Return the [X, Y] coordinate for the center point of the cell that contains the specified text.  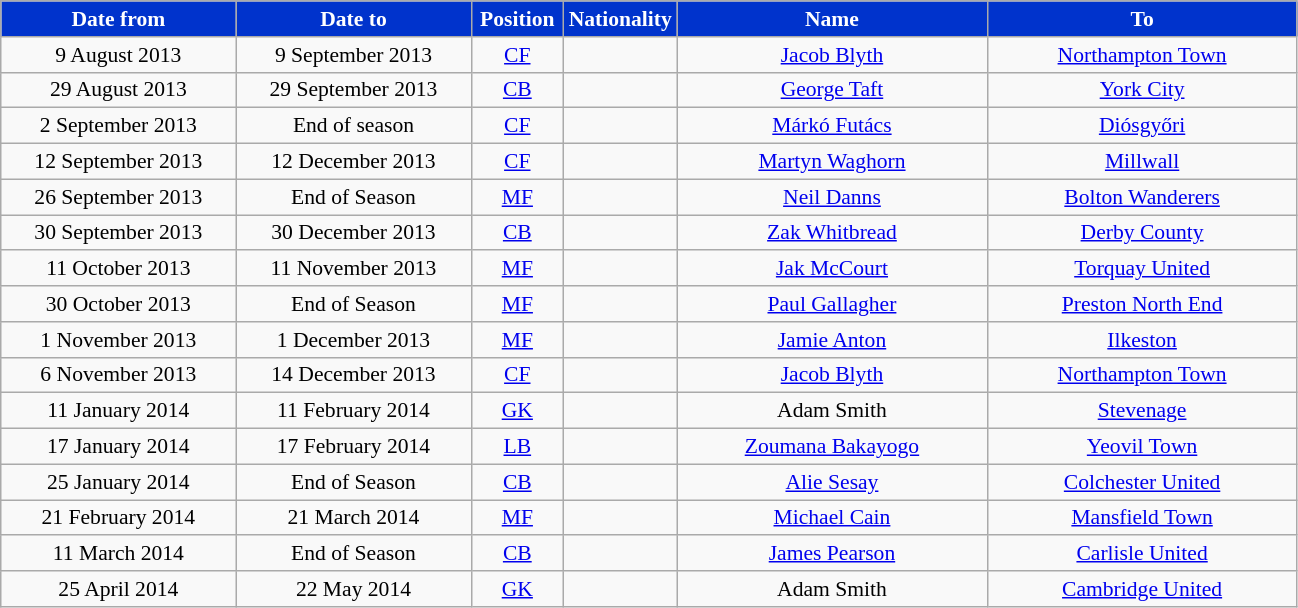
Date to [354, 19]
Michael Cain [832, 518]
Carlisle United [1142, 554]
25 January 2014 [118, 482]
30 October 2013 [118, 304]
9 August 2013 [118, 55]
York City [1142, 90]
6 November 2013 [118, 375]
22 May 2014 [354, 589]
Neil Danns [832, 197]
12 December 2013 [354, 162]
17 January 2014 [118, 447]
Cambridge United [1142, 589]
Date from [118, 19]
Stevenage [1142, 411]
Jak McCourt [832, 269]
14 December 2013 [354, 375]
Ilkeston [1142, 340]
To [1142, 19]
LB [518, 447]
Zoumana Bakayogo [832, 447]
11 October 2013 [118, 269]
James Pearson [832, 554]
Bolton Wanderers [1142, 197]
11 March 2014 [118, 554]
Preston North End [1142, 304]
17 February 2014 [354, 447]
29 August 2013 [118, 90]
9 September 2013 [354, 55]
Position [518, 19]
Diósgyőri [1142, 126]
21 March 2014 [354, 518]
Nationality [620, 19]
12 September 2013 [118, 162]
11 February 2014 [354, 411]
Mansfield Town [1142, 518]
Martyn Waghorn [832, 162]
30 September 2013 [118, 233]
25 April 2014 [118, 589]
1 December 2013 [354, 340]
Márkó Futács [832, 126]
Zak Whitbread [832, 233]
Paul Gallagher [832, 304]
Alie Sesay [832, 482]
1 November 2013 [118, 340]
11 November 2013 [354, 269]
George Taft [832, 90]
29 September 2013 [354, 90]
Torquay United [1142, 269]
End of season [354, 126]
11 January 2014 [118, 411]
2 September 2013 [118, 126]
Derby County [1142, 233]
Jamie Anton [832, 340]
Colchester United [1142, 482]
Yeovil Town [1142, 447]
Millwall [1142, 162]
26 September 2013 [118, 197]
21 February 2014 [118, 518]
30 December 2013 [354, 233]
Name [832, 19]
